Scan for the cell matching the given text and deliver its (x, y) coordinate at center. 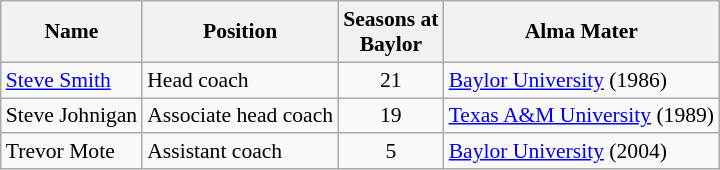
Texas A&M University (1989) (582, 116)
Seasons atBaylor (390, 32)
Associate head coach (240, 116)
Steve Smith (72, 80)
19 (390, 116)
Trevor Mote (72, 152)
Name (72, 32)
5 (390, 152)
Steve Johnigan (72, 116)
Head coach (240, 80)
Alma Mater (582, 32)
Baylor University (1986) (582, 80)
Position (240, 32)
Baylor University (2004) (582, 152)
Assistant coach (240, 152)
21 (390, 80)
